Return [x, y] of the center of cell containing provided text 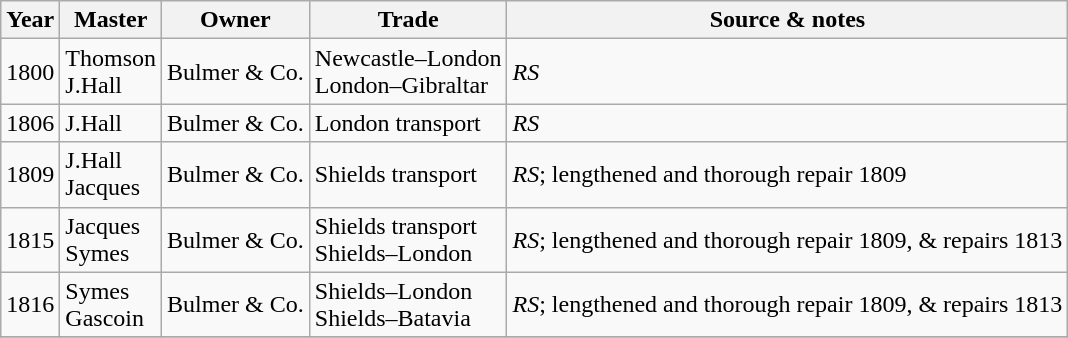
J.Hall [111, 123]
London transport [408, 123]
Source & notes [788, 20]
Year [30, 20]
1816 [30, 304]
Shields–LondonShields–Batavia [408, 304]
RS; lengthened and thorough repair 1809 [788, 174]
1815 [30, 240]
Trade [408, 20]
1809 [30, 174]
Shields transport [408, 174]
SymesGascoin [111, 304]
J.HallJacques [111, 174]
Shields transportShields–London [408, 240]
Master [111, 20]
Newcastle–LondonLondon–Gibraltar [408, 72]
1806 [30, 123]
ThomsonJ.Hall [111, 72]
JacquesSymes [111, 240]
Owner [236, 20]
1800 [30, 72]
